Scan for the cell matching the given text and deliver its (X, Y) coordinate at center. 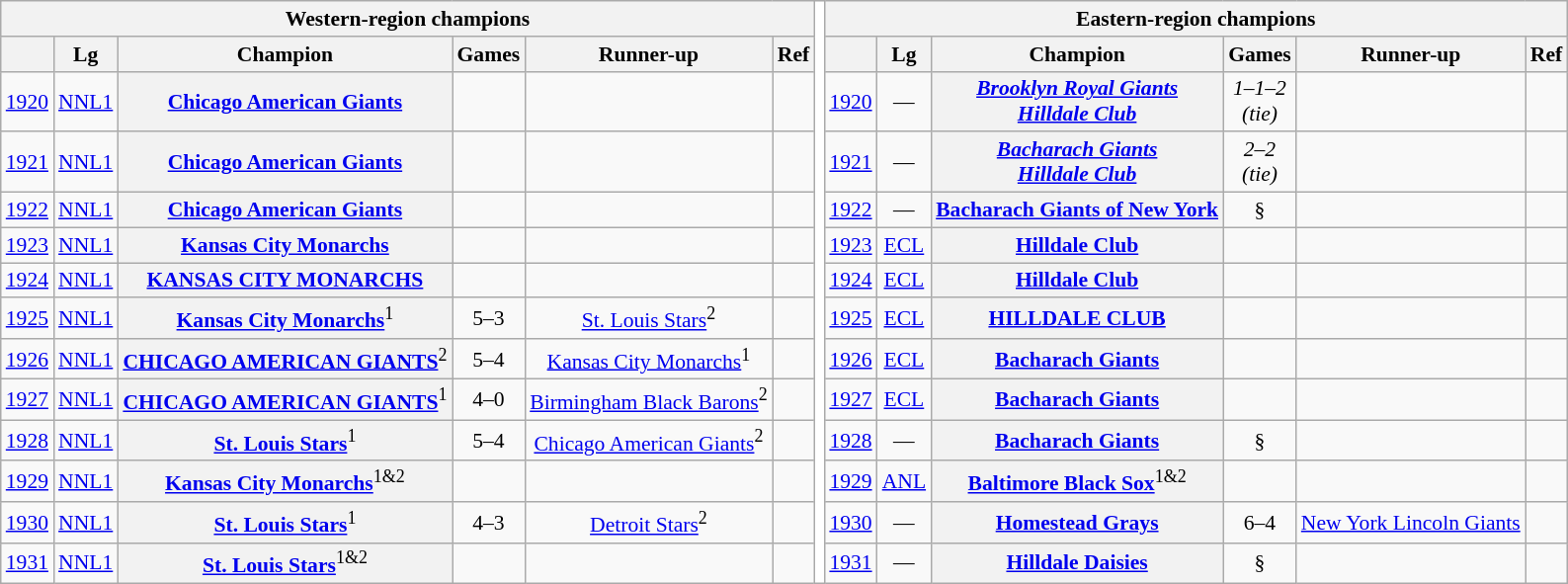
Brooklyn Royal GiantsHilldale Club (1077, 101)
Kansas City Monarchs1&2 (285, 482)
Detroit Stars2 (648, 522)
4–0 (489, 399)
Hilldale Daisies (1077, 563)
Western-region champions (407, 19)
KANSAS CITY MONARCHS (285, 281)
CHICAGO AMERICAN GIANTS2 (285, 360)
6–4 (1260, 522)
St. Louis Stars2 (648, 318)
ANL (904, 482)
Kansas City Monarchs (285, 245)
HILLDALE CLUB (1077, 318)
2–2(tie) (1260, 162)
Baltimore Black Sox1&2 (1077, 482)
Birmingham Black Barons2 (648, 399)
5–3 (489, 318)
New York Lincoln Giants (1411, 522)
Eastern-region champions (1196, 19)
Bacharach Giants of New York (1077, 210)
St. Louis Stars1&2 (285, 563)
CHICAGO AMERICAN GIANTS1 (285, 399)
4–3 (489, 522)
Bacharach GiantsHilldale Club (1077, 162)
Chicago American Giants2 (648, 441)
1–1–2(tie) (1260, 101)
Homestead Grays (1077, 522)
